Return [x, y] of the center of cell containing provided text 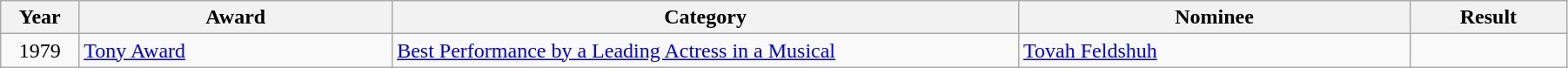
Result [1488, 17]
Tony Award [236, 51]
1979 [40, 51]
Best Performance by a Leading Actress in a Musical [706, 51]
Category [706, 17]
Year [40, 17]
Nominee [1215, 17]
Award [236, 17]
Tovah Feldshuh [1215, 51]
